Capture the cell that displays the provided text and extract its (X, Y) central coordinate. 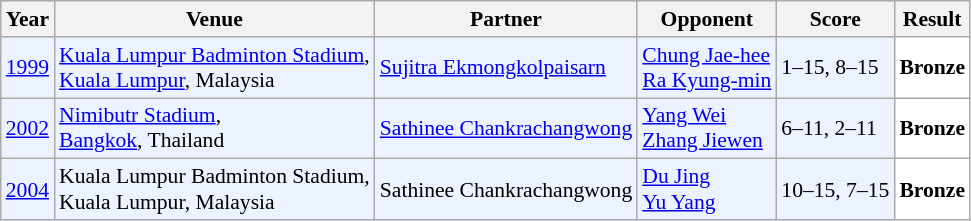
2004 (28, 190)
6–11, 2–11 (835, 128)
Opponent (706, 19)
1999 (28, 68)
Venue (214, 19)
Partner (506, 19)
Result (932, 19)
10–15, 7–15 (835, 190)
1–15, 8–15 (835, 68)
Yang Wei Zhang Jiewen (706, 128)
Year (28, 19)
Sujitra Ekmongkolpaisarn (506, 68)
Nimibutr Stadium,Bangkok, Thailand (214, 128)
Score (835, 19)
Du Jing Yu Yang (706, 190)
Chung Jae-hee Ra Kyung-min (706, 68)
2002 (28, 128)
